Detect which cell encompasses the target text, then output its (X, Y) center coordinate. 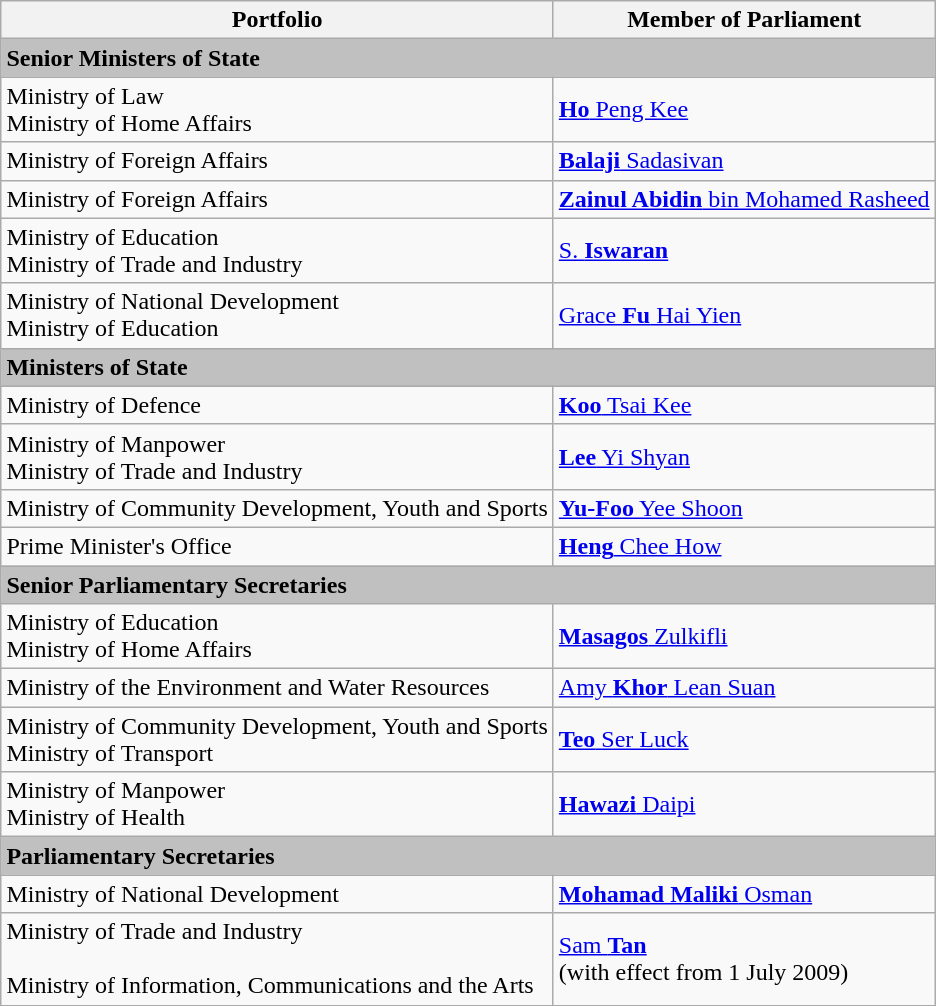
Yu-Foo Yee Shoon (744, 508)
Portfolio (277, 20)
Ministry of EducationMinistry of Trade and Industry (277, 250)
Ministry of Defence (277, 405)
Member of Parliament (744, 20)
Ministry of the Environment and Water Resources (277, 688)
Mohamad Maliki Osman (744, 894)
Ministry of ManpowerMinistry of Trade and Industry (277, 456)
Balaji Sadasivan (744, 161)
Parliamentary Secretaries (468, 856)
Prime Minister's Office (277, 546)
Ministry of Community Development, Youth and SportsMinistry of Transport (277, 740)
Lee Yi Shyan (744, 456)
Zainul Abidin bin Mohamed Rasheed (744, 199)
Grace Fu Hai Yien (744, 316)
Heng Chee How (744, 546)
Teo Ser Luck (744, 740)
S. Iswaran (744, 250)
Ministry of Community Development, Youth and Sports (277, 508)
Ministry of LawMinistry of Home Affairs (277, 110)
Amy Khor Lean Suan (744, 688)
Ministry of Trade and IndustryMinistry of Information, Communications and the Arts (277, 959)
Ho Peng Kee (744, 110)
Hawazi Daipi (744, 804)
Ministry of EducationMinistry of Home Affairs (277, 636)
Masagos Zulkifli (744, 636)
Sam Tan(with effect from 1 July 2009) (744, 959)
Senior Ministers of State (468, 58)
Koo Tsai Kee (744, 405)
Senior Parliamentary Secretaries (468, 585)
Ministry of National Development (277, 894)
Ministry of National DevelopmentMinistry of Education (277, 316)
Ministers of State (468, 367)
Ministry of ManpowerMinistry of Health (277, 804)
